Pinpoint the cell where the given text exists, returning its [X, Y] midpoint coordinate. 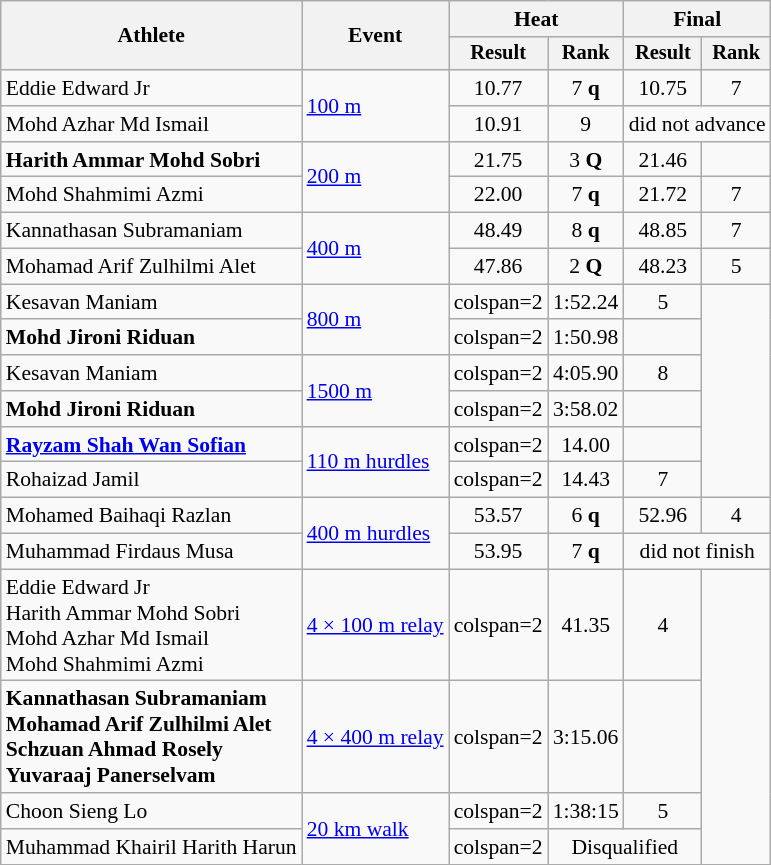
Muhammad Firdaus Musa [152, 552]
6 q [586, 516]
21.72 [663, 195]
3:15.06 [586, 737]
1:38:15 [586, 811]
1:50.98 [586, 338]
Final [698, 19]
did not advance [698, 124]
10.77 [498, 88]
8 q [586, 231]
48.49 [498, 231]
Mohd Shahmimi Azmi [152, 195]
Kannathasan SubramaniamMohamad Arif Zulhilmi AletSchzuan Ahmad RoselyYuvaraaj Panerselvam [152, 737]
47.86 [498, 267]
200 m [376, 178]
Mohamad Arif Zulhilmi Alet [152, 267]
100 m [376, 106]
3:58.02 [586, 409]
4 × 100 m relay [376, 625]
21.75 [498, 160]
2 Q [586, 267]
Heat [536, 19]
Athlete [152, 36]
48.85 [663, 231]
Disqualified [625, 847]
8 [663, 373]
14.00 [586, 445]
52.96 [663, 516]
Harith Ammar Mohd Sobri [152, 160]
Mohamed Baihaqi Razlan [152, 516]
3 Q [586, 160]
48.23 [663, 267]
53.57 [498, 516]
Eddie Edward Jr [152, 88]
Kannathasan Subramaniam [152, 231]
Eddie Edward JrHarith Ammar Mohd SobriMohd Azhar Md IsmailMohd Shahmimi Azmi [152, 625]
14.43 [586, 480]
did not finish [698, 552]
Choon Sieng Lo [152, 811]
Event [376, 36]
10.75 [663, 88]
4:05.90 [586, 373]
10.91 [498, 124]
Rayzam Shah Wan Sofian [152, 445]
1:52.24 [586, 302]
Muhammad Khairil Harith Harun [152, 847]
1500 m [376, 390]
800 m [376, 320]
22.00 [498, 195]
41.35 [586, 625]
9 [586, 124]
110 m hurdles [376, 462]
Rohaizad Jamil [152, 480]
21.46 [663, 160]
400 m [376, 248]
20 km walk [376, 828]
53.95 [498, 552]
4 × 400 m relay [376, 737]
Mohd Azhar Md Ismail [152, 124]
400 m hurdles [376, 534]
